Capture the cell that displays the provided text and extract its (X, Y) central coordinate. 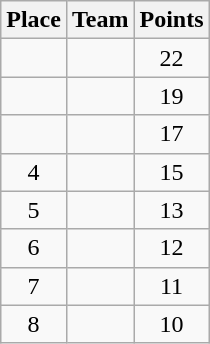
Place (34, 20)
10 (172, 324)
22 (172, 58)
6 (34, 248)
12 (172, 248)
13 (172, 210)
Team (100, 20)
4 (34, 172)
11 (172, 286)
Points (172, 20)
5 (34, 210)
8 (34, 324)
17 (172, 134)
19 (172, 96)
7 (34, 286)
15 (172, 172)
